For the text-containing cell, return its midpoint in [x, y] coordinate format. 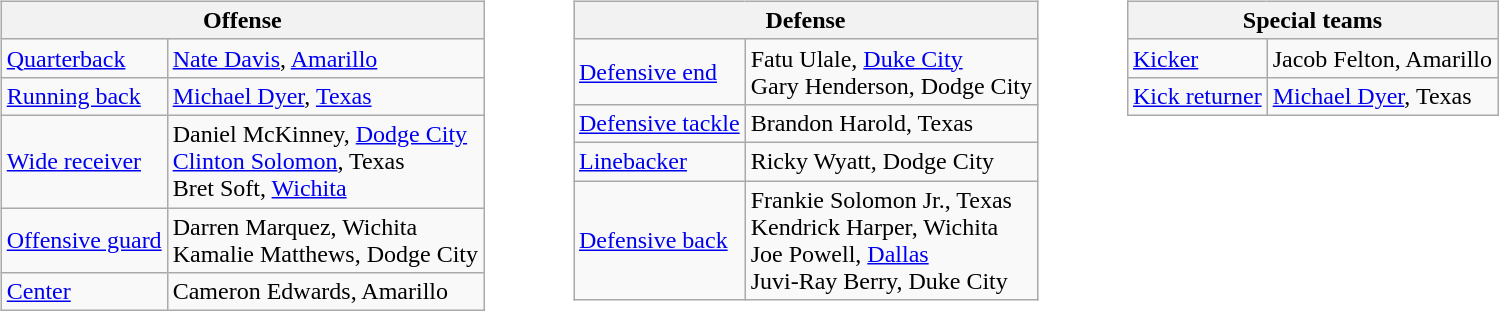
Linebacker [660, 161]
Defensive tackle [660, 123]
Offense [242, 20]
Defensive end [660, 72]
Center [84, 292]
Kick returner [1197, 96]
Cameron Edwards, Amarillo [325, 292]
Darren Marquez, WichitaKamalie Matthews, Dodge City [325, 240]
Special teams [1312, 20]
Kicker [1197, 58]
Jacob Felton, Amarillo [1382, 58]
Defensive back [660, 240]
Wide receiver [84, 161]
Offensive guard [84, 240]
Running back [84, 96]
Fatu Ulale, Duke CityGary Henderson, Dodge City [891, 72]
Nate Davis, Amarillo [325, 58]
Quarterback [84, 58]
Defense [806, 20]
Daniel McKinney, Dodge CityClinton Solomon, TexasBret Soft, Wichita [325, 161]
Frankie Solomon Jr., TexasKendrick Harper, WichitaJoe Powell, DallasJuvi-Ray Berry, Duke City [891, 240]
Brandon Harold, Texas [891, 123]
Ricky Wyatt, Dodge City [891, 161]
